Search for the cell housing the specified text and yield its [X, Y] center coordinate. 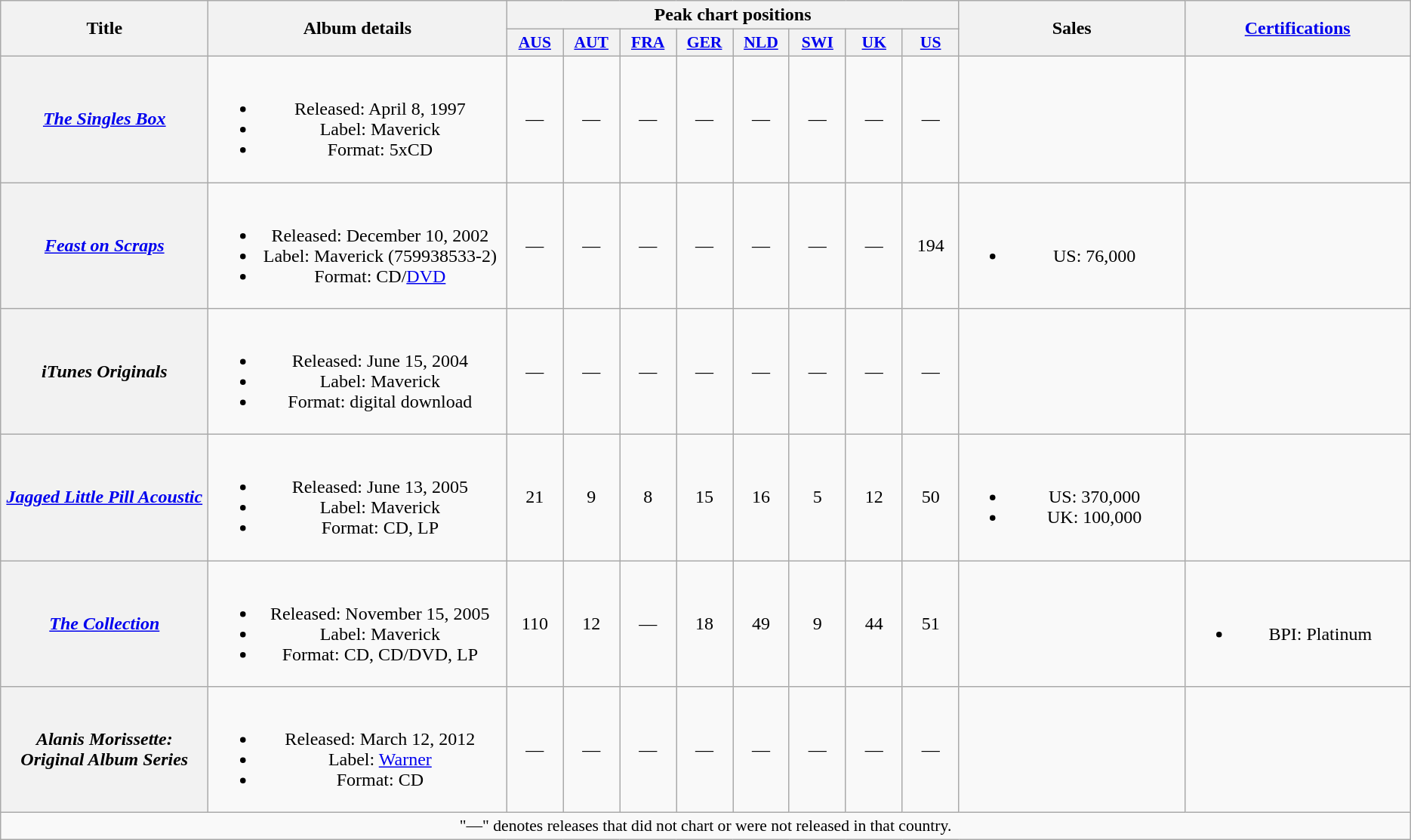
US: 370,000UK: 100,000 [1072, 498]
Certifications [1297, 29]
NLD [761, 43]
US [930, 43]
Released: June 15, 2004Label: MaverickFormat: digital download [358, 371]
Released: June 13, 2005Label: MaverickFormat: CD, LP [358, 498]
21 [535, 498]
16 [761, 498]
15 [705, 498]
Alanis Morissette: Original Album Series [104, 750]
Sales [1072, 29]
GER [705, 43]
The Collection [104, 623]
51 [930, 623]
Feast on Scraps [104, 246]
Released: November 15, 2005Label: MaverickFormat: CD, CD/DVD, LP [358, 623]
AUT [592, 43]
Released: April 8, 1997Label: MaverickFormat: 5xCD [358, 119]
Jagged Little Pill Acoustic [104, 498]
8 [648, 498]
110 [535, 623]
Peak chart positions [732, 15]
5 [817, 498]
18 [705, 623]
FRA [648, 43]
49 [761, 623]
Album details [358, 29]
SWI [817, 43]
The Singles Box [104, 119]
UK [874, 43]
BPI: Platinum [1297, 623]
Released: December 10, 2002Label: Maverick (759938533-2)Format: CD/DVD [358, 246]
Released: March 12, 2012Label: WarnerFormat: CD [358, 750]
50 [930, 498]
AUS [535, 43]
44 [874, 623]
US: 76,000 [1072, 246]
194 [930, 246]
Title [104, 29]
"—" denotes releases that did not chart or were not released in that country. [706, 826]
iTunes Originals [104, 371]
